Detect which cell encompasses the target text, then output its [X, Y] center coordinate. 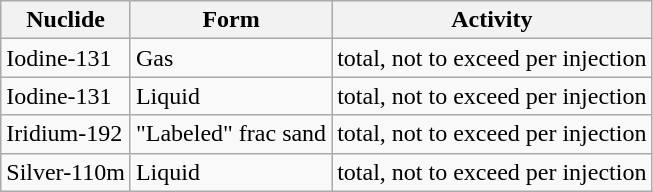
Activity [492, 20]
Form [230, 20]
Iridium-192 [66, 134]
Gas [230, 58]
Nuclide [66, 20]
"Labeled" frac sand [230, 134]
Silver-110m [66, 172]
